Return the [X, Y] coordinate for the center point of the cell that contains the specified text.  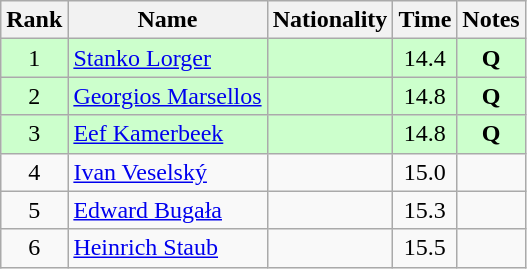
Nationality [330, 20]
Time [425, 20]
Notes [491, 20]
2 [34, 96]
15.0 [425, 172]
Heinrich Staub [168, 248]
Rank [34, 20]
Name [168, 20]
4 [34, 172]
1 [34, 58]
Georgios Marsellos [168, 96]
15.5 [425, 248]
Stanko Lorger [168, 58]
Eef Kamerbeek [168, 134]
3 [34, 134]
Edward Bugała [168, 210]
5 [34, 210]
14.4 [425, 58]
15.3 [425, 210]
6 [34, 248]
Ivan Veselský [168, 172]
